Scan for the cell matching the given text and deliver its (x, y) coordinate at center. 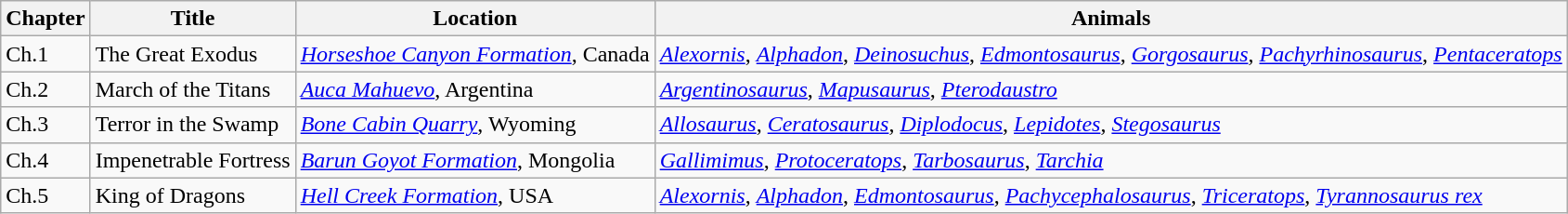
Gallimimus, Protoceratops, Tarbosaurus, Tarchia (1110, 160)
Chapter (45, 19)
Argentinosaurus, Mapusaurus, Pterodaustro (1110, 89)
Alexornis, Alphadon, Deinosuchus, Edmontosaurus, Gorgosaurus, Pachyrhinosaurus, Pentaceratops (1110, 54)
Horseshoe Canyon Formation, Canada (475, 54)
Animals (1110, 19)
Alexornis, Alphadon, Edmontosaurus, Pachycephalosaurus, Triceratops, Tyrannosaurus rex (1110, 195)
Terror in the Swamp (193, 125)
Barun Goyot Formation, Mongolia (475, 160)
March of the Titans (193, 89)
Ch.1 (45, 54)
Ch.3 (45, 125)
Hell Creek Formation, USA (475, 195)
King of Dragons (193, 195)
Bone Cabin Quarry, Wyoming (475, 125)
Auca Mahuevo, Argentina (475, 89)
Title (193, 19)
Ch.4 (45, 160)
Ch.5 (45, 195)
Ch.2 (45, 89)
Location (475, 19)
Impenetrable Fortress (193, 160)
Allosaurus, Ceratosaurus, Diplodocus, Lepidotes, Stegosaurus (1110, 125)
The Great Exodus (193, 54)
